Return [x, y] of the center of cell containing provided text 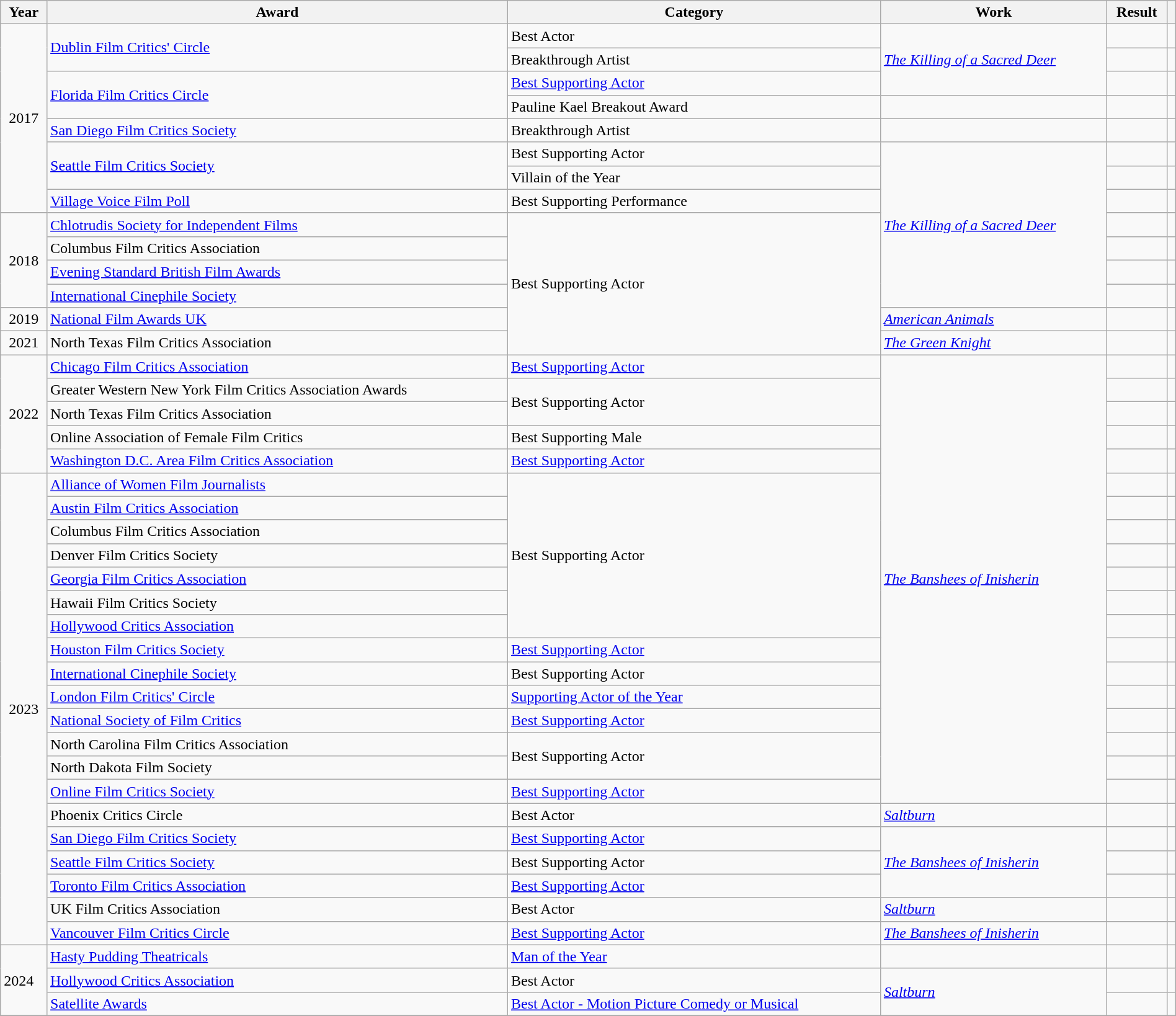
American Animals [994, 319]
Houston Film Critics Society [278, 649]
Award [278, 12]
2019 [24, 319]
2022 [24, 414]
Work [994, 12]
Washington D.C. Area Film Critics Association [278, 461]
London Film Critics' Circle [278, 697]
Florida Film Critics Circle [278, 95]
Year [24, 12]
Chicago Film Critics Association [278, 367]
Result [1136, 12]
National Society of Film Critics [278, 721]
Austin Film Critics Association [278, 508]
North Dakota Film Society [278, 768]
2023 [24, 708]
Greater Western New York Film Critics Association Awards [278, 390]
Toronto Film Critics Association [278, 886]
Chlotrudis Society for Independent Films [278, 225]
Villain of the Year [693, 177]
Dublin Film Critics' Circle [278, 48]
Denver Film Critics Society [278, 555]
Vancouver Film Critics Circle [278, 933]
UK Film Critics Association [278, 909]
Hawaii Film Critics Society [278, 602]
Hasty Pudding Theatricals [278, 956]
Best Actor - Motion Picture Comedy or Musical [693, 1004]
Best Supporting Performance [693, 201]
Online Association of Female Film Critics [278, 437]
Village Voice Film Poll [278, 201]
Supporting Actor of the Year [693, 697]
2017 [24, 118]
North Carolina Film Critics Association [278, 744]
2018 [24, 260]
Online Film Critics Society [278, 791]
National Film Awards UK [278, 319]
Pauline Kael Breakout Award [693, 107]
The Green Knight [994, 343]
Alliance of Women Film Journalists [278, 484]
Georgia Film Critics Association [278, 579]
Phoenix Critics Circle [278, 815]
Man of the Year [693, 956]
2024 [24, 980]
Satellite Awards [278, 1004]
Category [693, 12]
Best Supporting Male [693, 437]
Evening Standard British Film Awards [278, 272]
2021 [24, 343]
